Locate the cell with the specified text and output its (x, y) center coordinate. 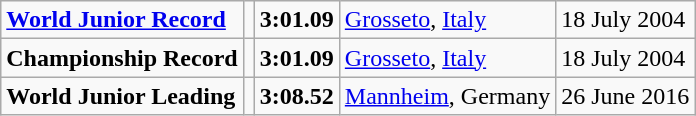
Championship Record (122, 58)
World Junior Leading (122, 96)
26 June 2016 (626, 96)
Mannheim, Germany (447, 96)
3:08.52 (296, 96)
World Junior Record (122, 20)
